Output the [x, y] coordinate of the center of the cell containing the given text.  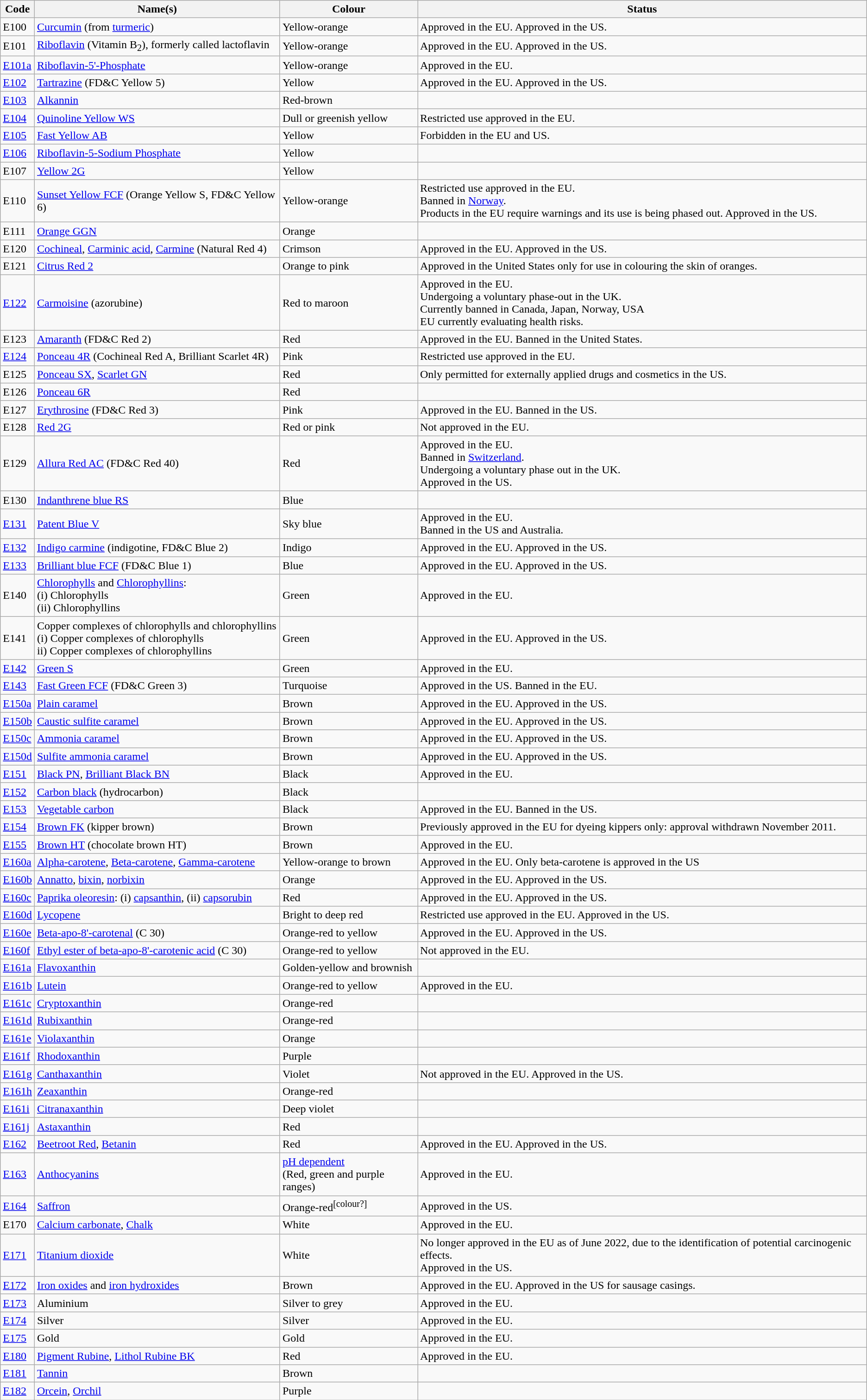
E161d [18, 1021]
E127 [18, 409]
E160d [18, 915]
Quinoline Yellow WS [157, 118]
E161e [18, 1038]
E150b [18, 721]
E103 [18, 100]
Red 2G [157, 427]
Name(s) [157, 9]
Approved in the EU. Approved in the US for sausage casings. [642, 1285]
Rubixanthin [157, 1021]
E111 [18, 231]
Ponceau 6R [157, 392]
E129 [18, 463]
Forbidden in the EU and US. [642, 135]
Approved in the EU. Only beta-carotene is approved in the US [642, 862]
Cochineal, Carminic acid, Carmine (Natural Red 4) [157, 249]
Indigo [348, 548]
Flavoxanthin [157, 968]
E162 [18, 1144]
Allura Red AC (FD&C Red 40) [157, 463]
E173 [18, 1303]
Sky blue [348, 523]
Black PN, Brilliant Black BN [157, 774]
Sulfite ammonia caramel [157, 756]
Orcein, Orchil [157, 1391]
Previously approved in the EU for dyeing kippers only: approval withdrawn November 2011. [642, 827]
Status [642, 9]
E101 [18, 46]
Green S [157, 668]
Fast Yellow AB [157, 135]
Code [18, 9]
Ponceau 4R (Cochineal Red A, Brilliant Scarlet 4R) [157, 357]
Patent Blue V [157, 523]
E175 [18, 1338]
E133 [18, 565]
Anthocyanins [157, 1174]
Dull or greenish yellow [348, 118]
Riboflavin-5'-Phosphate [157, 65]
Yellow 2G [157, 171]
E150c [18, 739]
Ethyl ester of beta-apo-8'-carotenic acid (C 30) [157, 950]
Tartrazine (FD&C Yellow 5) [157, 82]
Colour [348, 9]
E161f [18, 1056]
E161g [18, 1074]
Silver to grey [348, 1303]
Tannin [157, 1374]
Rhodoxanthin [157, 1056]
E170 [18, 1225]
Orange to pink [348, 266]
Ponceau SX, Scarlet GN [157, 374]
Titanium dioxide [157, 1255]
Indigo carmine (indigotine, FD&C Blue 2) [157, 548]
E141 [18, 638]
Only permitted for externally applied drugs and cosmetics in the US. [642, 374]
E106 [18, 153]
Copper complexes of chlorophylls and chlorophyllins(i) Copper complexes of chlorophyllsii) Copper complexes of chlorophyllins [157, 638]
E160b [18, 880]
Erythrosine (FD&C Red 3) [157, 409]
Iron oxides and iron hydroxides [157, 1285]
Riboflavin-5-Sodium Phosphate [157, 153]
Brilliant blue FCF (FD&C Blue 1) [157, 565]
E161j [18, 1126]
Violaxanthin [157, 1038]
Red-brown [348, 100]
Cryptoxanthin [157, 1003]
pH dependent(Red, green and purple ranges) [348, 1174]
E150d [18, 756]
Annatto, bixin, norbixin [157, 880]
Amaranth (FD&C Red 2) [157, 339]
E161c [18, 1003]
Beetroot Red, Betanin [157, 1144]
Canthaxanthin [157, 1074]
Approved in the United States only for use in colouring the skin of oranges. [642, 266]
E126 [18, 392]
Sunset Yellow FCF (Orange Yellow S, FD&C Yellow 6) [157, 201]
Indanthrene blue RS [157, 500]
Citranaxanthin [157, 1109]
Riboflavin (Vitamin B2), formerly called lactoflavin [157, 46]
E140 [18, 596]
Approved in the US. [642, 1206]
No longer approved in the EU as of June 2022, due to the identification of potential carcinogenic effects.Approved in the US. [642, 1255]
Turquoise [348, 686]
E164 [18, 1206]
Caustic sulfite caramel [157, 721]
Deep violet [348, 1109]
E130 [18, 500]
E172 [18, 1285]
E102 [18, 82]
Chlorophylls and Chlorophyllins:(i) Chlorophylls(ii) Chlorophyllins [157, 596]
Brown HT (chocolate brown HT) [157, 844]
E110 [18, 201]
Vegetable carbon [157, 809]
Curcumin (from turmeric) [157, 27]
Golden-yellow and brownish [348, 968]
Restricted use approved in the EU. Approved in the US. [642, 915]
E125 [18, 374]
E120 [18, 249]
Brown FK (kipper brown) [157, 827]
E153 [18, 809]
E160c [18, 898]
E161a [18, 968]
Not approved in the EU. Approved in the US. [642, 1074]
Approved in the US. Banned in the EU. [642, 686]
Approved in the EU.Banned in the US and Australia. [642, 523]
Paprika oleoresin: (i) capsanthin, (ii) capsorubin [157, 898]
Calcium carbonate, Chalk [157, 1225]
E181 [18, 1374]
Carbon black (hydrocarbon) [157, 791]
Yellow-orange to brown [348, 862]
Fast Green FCF (FD&C Green 3) [157, 686]
Astaxanthin [157, 1126]
E107 [18, 171]
Orange-red[colour?] [348, 1206]
E122 [18, 303]
E150a [18, 703]
E142 [18, 668]
E155 [18, 844]
E105 [18, 135]
E131 [18, 523]
E128 [18, 427]
Red to maroon [348, 303]
Zeaxanthin [157, 1091]
E121 [18, 266]
Carmoisine (azorubine) [157, 303]
E182 [18, 1391]
Lutein [157, 986]
Citrus Red 2 [157, 266]
Pigment Rubine, Lithol Rubine BK [157, 1356]
Aluminium [157, 1303]
E132 [18, 548]
E101a [18, 65]
Lycopene [157, 915]
E171 [18, 1255]
E160a [18, 862]
E152 [18, 791]
E160f [18, 950]
E104 [18, 118]
E161i [18, 1109]
Approved in the EU.Banned in Switzerland.Undergoing a voluntary phase out in the UK.Approved in the US. [642, 463]
Violet [348, 1074]
E151 [18, 774]
E180 [18, 1356]
Red or pink [348, 427]
E154 [18, 827]
E161b [18, 986]
E143 [18, 686]
Bright to deep red [348, 915]
E160e [18, 933]
Crimson [348, 249]
E124 [18, 357]
Restricted use approved in the EU.Banned in Norway.Products in the EU require warnings and its use is being phased out. Approved in the US. [642, 201]
Saffron [157, 1206]
Orange GGN [157, 231]
E174 [18, 1320]
E163 [18, 1174]
Beta-apo-8'-carotenal (C 30) [157, 933]
Ammonia caramel [157, 739]
Alkannin [157, 100]
Approved in the EU.Undergoing a voluntary phase-out in the UK.Currently banned in Canada, Japan, Norway, USA EU currently evaluating health risks. [642, 303]
E100 [18, 27]
Plain caramel [157, 703]
E161h [18, 1091]
Alpha-carotene, Beta-carotene, Gamma-carotene [157, 862]
E123 [18, 339]
Approved in the EU. Banned in the United States. [642, 339]
